Capture the cell that displays the provided text and extract its (x, y) central coordinate. 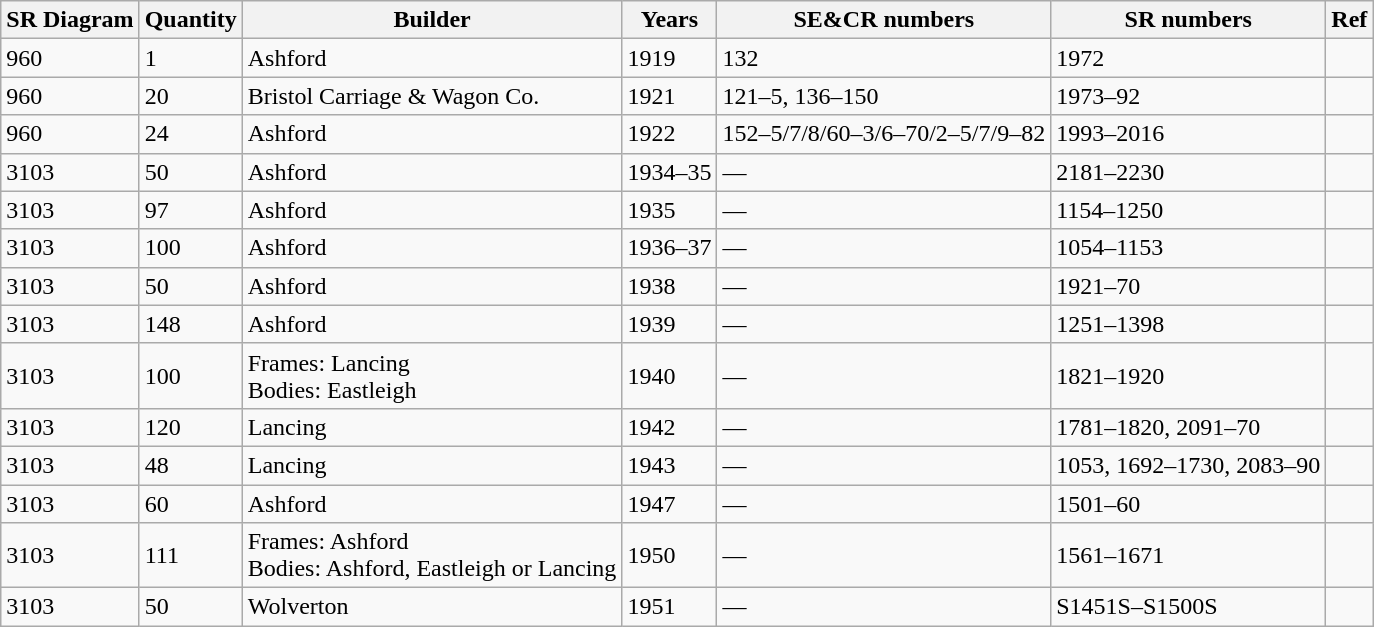
2181–2230 (1188, 172)
1501–60 (1188, 503)
Wolverton (432, 607)
Quantity (190, 20)
60 (190, 503)
S1451S–S1500S (1188, 607)
Ref (1350, 20)
1561–1671 (1188, 556)
1993–2016 (1188, 134)
1054–1153 (1188, 248)
1939 (670, 324)
132 (884, 58)
1940 (670, 376)
1922 (670, 134)
1934–35 (670, 172)
1950 (670, 556)
1821–1920 (1188, 376)
152–5/7/8/60–3/6–70/2–5/7/9–82 (884, 134)
SR numbers (1188, 20)
1921–70 (1188, 286)
1154–1250 (1188, 210)
Years (670, 20)
120 (190, 427)
SE&CR numbers (884, 20)
1781–1820, 2091–70 (1188, 427)
SR Diagram (70, 20)
1947 (670, 503)
1942 (670, 427)
1973–92 (1188, 96)
1053, 1692–1730, 2083–90 (1188, 465)
48 (190, 465)
1919 (670, 58)
1935 (670, 210)
1938 (670, 286)
1943 (670, 465)
1951 (670, 607)
20 (190, 96)
Bristol Carriage & Wagon Co. (432, 96)
Builder (432, 20)
1251–1398 (1188, 324)
Frames: LancingBodies: Eastleigh (432, 376)
24 (190, 134)
1936–37 (670, 248)
1972 (1188, 58)
1 (190, 58)
111 (190, 556)
Frames: AshfordBodies: Ashford, Eastleigh or Lancing (432, 556)
97 (190, 210)
148 (190, 324)
1921 (670, 96)
121–5, 136–150 (884, 96)
